Search for the cell housing the specified text and yield its (X, Y) center coordinate. 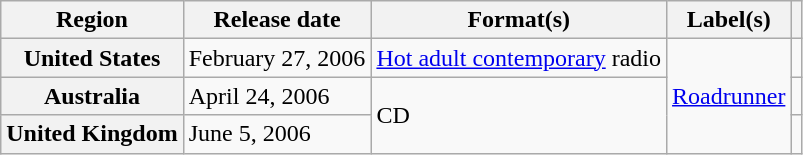
United Kingdom (92, 134)
Release date (277, 20)
April 24, 2006 (277, 96)
Roadrunner (729, 96)
Label(s) (729, 20)
June 5, 2006 (277, 134)
Region (92, 20)
Australia (92, 96)
Format(s) (519, 20)
CD (519, 115)
United States (92, 58)
Hot adult contemporary radio (519, 58)
February 27, 2006 (277, 58)
